Scan for the cell matching the given text and deliver its [X, Y] coordinate at center. 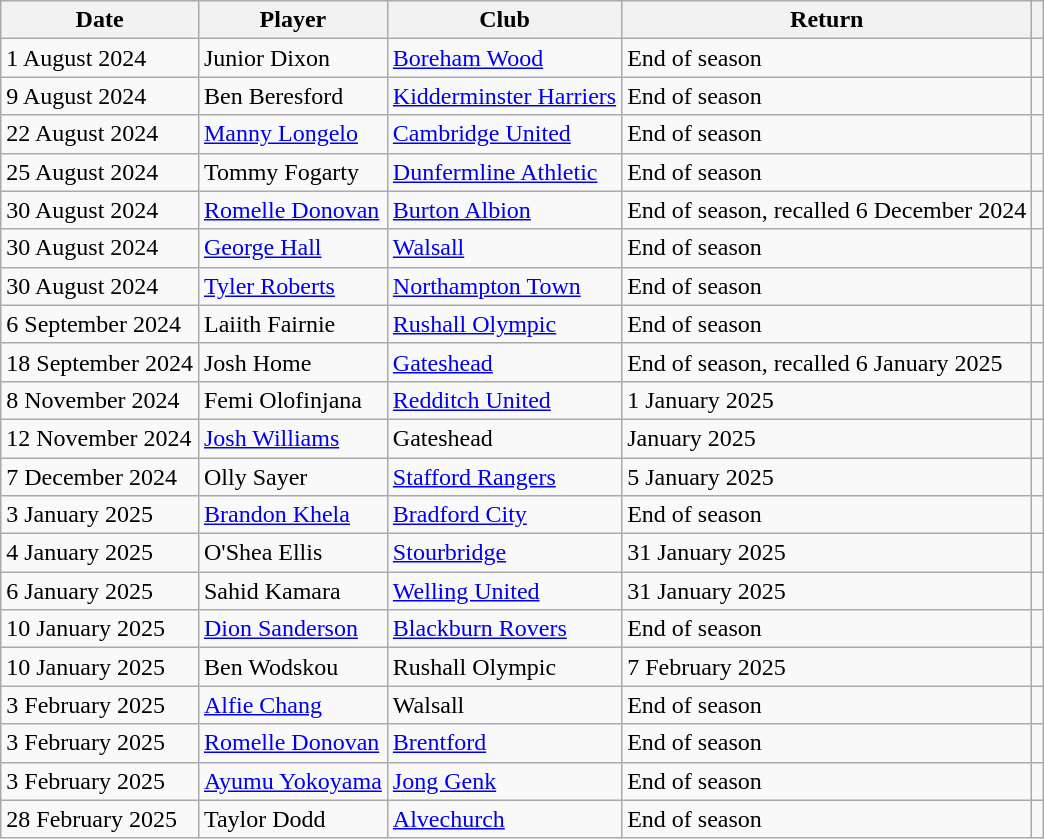
4 January 2025 [100, 553]
12 November 2024 [100, 438]
Kidderminster Harriers [504, 96]
Sahid Kamara [292, 591]
Welling United [504, 591]
3 January 2025 [100, 515]
Junior Dixon [292, 58]
Bradford City [504, 515]
Return [827, 20]
7 December 2024 [100, 477]
8 November 2024 [100, 400]
Josh Williams [292, 438]
Ben Beresford [292, 96]
6 September 2024 [100, 324]
Manny Longelo [292, 134]
End of season, recalled 6 December 2024 [827, 210]
Taylor Dodd [292, 819]
5 January 2025 [827, 477]
Player [292, 20]
28 February 2025 [100, 819]
1 August 2024 [100, 58]
Josh Home [292, 362]
25 August 2024 [100, 172]
George Hall [292, 248]
Burton Albion [504, 210]
Boreham Wood [504, 58]
Date [100, 20]
18 September 2024 [100, 362]
1 January 2025 [827, 400]
Alfie Chang [292, 705]
Dunfermline Athletic [504, 172]
Redditch United [504, 400]
Ayumu Yokoyama [292, 781]
Stafford Rangers [504, 477]
Tyler Roberts [292, 286]
9 August 2024 [100, 96]
Tommy Fogarty [292, 172]
Alvechurch [504, 819]
End of season, recalled 6 January 2025 [827, 362]
Dion Sanderson [292, 629]
Laiith Fairnie [292, 324]
22 August 2024 [100, 134]
Olly Sayer [292, 477]
Stourbridge [504, 553]
January 2025 [827, 438]
Femi Olofinjana [292, 400]
Brentford [504, 743]
Club [504, 20]
7 February 2025 [827, 667]
Cambridge United [504, 134]
Blackburn Rovers [504, 629]
Northampton Town [504, 286]
O'Shea Ellis [292, 553]
6 January 2025 [100, 591]
Ben Wodskou [292, 667]
Jong Genk [504, 781]
Brandon Khela [292, 515]
